Pinpoint the cell where the given text exists, returning its (x, y) midpoint coordinate. 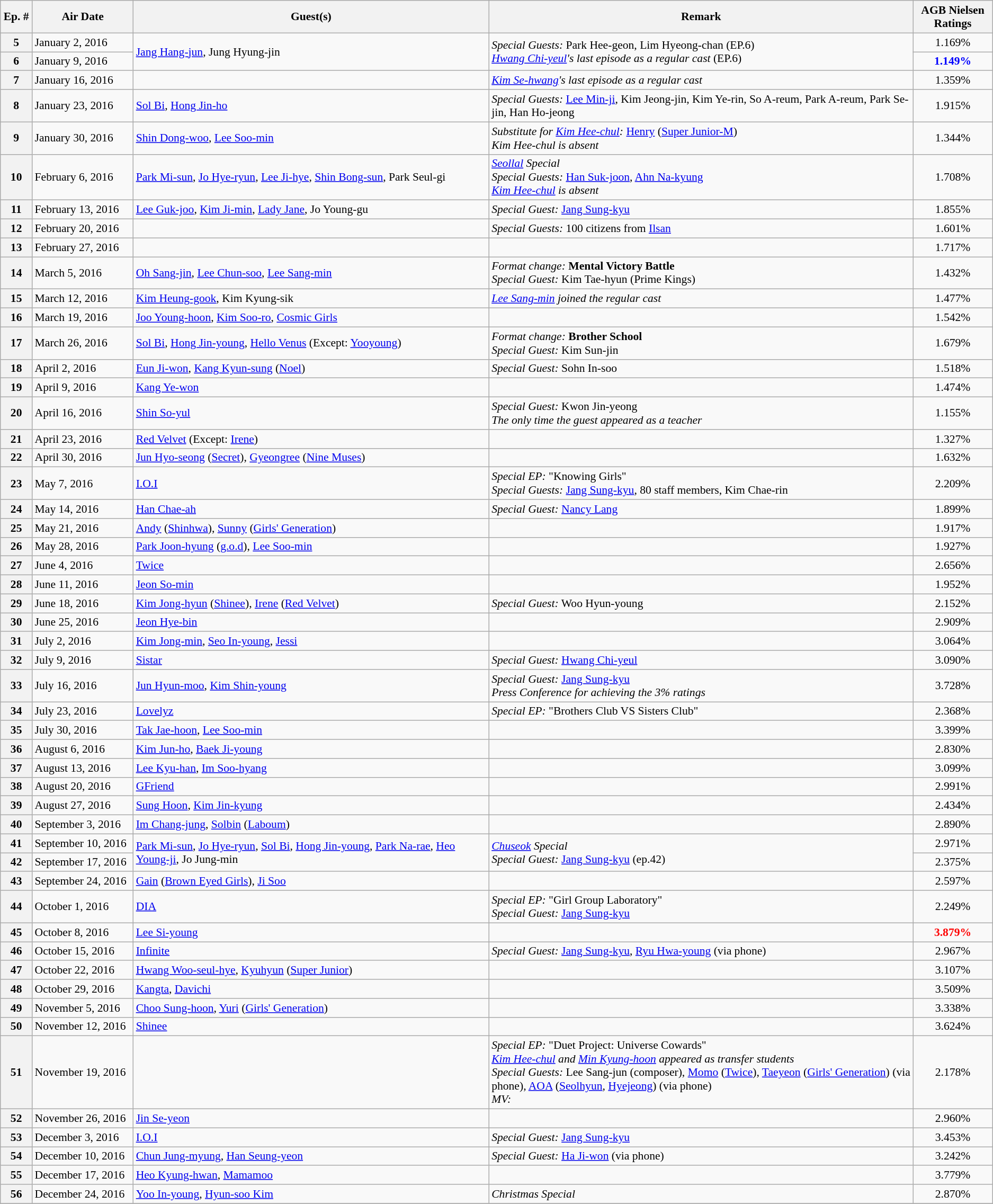
2.656% (952, 566)
3.099% (952, 768)
June 18, 2016 (83, 603)
3.509% (952, 989)
Special Guests: Park Hee-geon, Lim Hyeong-chan (EP.6)Hwang Chi-yeul's last episode as a regular cast (EP.6) (701, 52)
Hwang Woo-seul-hye, Kyuhyun (Super Junior) (311, 970)
DIA (311, 907)
September 10, 2016 (83, 843)
December 10, 2016 (83, 1156)
July 30, 2016 (83, 730)
Shin So-yul (311, 413)
2.890% (952, 825)
July 9, 2016 (83, 660)
51 (16, 1073)
Format change: Brother SchoolSpecial Guest: Kim Sun-jin (701, 343)
31 (16, 641)
Chun Jung-myung, Han Seung-yeon (311, 1156)
2.368% (952, 711)
3.107% (952, 970)
3.090% (952, 660)
7 (16, 81)
1.327% (952, 439)
2.830% (952, 749)
Special Guests: 100 citizens from Ilsan (701, 229)
Sol Bi, Hong Jin-ho (311, 106)
Park Mi-sun, Jo Hye-ryun, Lee Ji-hye, Shin Bong-sun, Park Seul-gi (311, 177)
September 17, 2016 (83, 862)
55 (16, 1175)
3.453% (952, 1137)
Special EP: "Knowing Girls"Special Guests: Jang Sung-kyu, 80 staff members, Kim Chae-rin (701, 483)
Eun Ji-won, Kang Kyun-sung (Noel) (311, 369)
February 6, 2016 (83, 177)
November 19, 2016 (83, 1073)
Jun Hyo-seong (Secret), Gyeongree (Nine Muses) (311, 458)
August 6, 2016 (83, 749)
September 24, 2016 (83, 881)
October 29, 2016 (83, 989)
Kim Se-hwang's last episode as a regular cast (701, 81)
1.708% (952, 177)
38 (16, 787)
17 (16, 343)
1.917% (952, 528)
Andy (Shinhwa), Sunny (Girls' Generation) (311, 528)
26 (16, 547)
1.679% (952, 343)
19 (16, 388)
1.155% (952, 413)
Jeon Hye-bin (311, 622)
53 (16, 1137)
March 19, 2016 (83, 318)
June 11, 2016 (83, 585)
36 (16, 749)
October 15, 2016 (83, 951)
47 (16, 970)
3.338% (952, 1008)
32 (16, 660)
Park Joon-hyung (g.o.d), Lee Soo-min (311, 547)
2.960% (952, 1119)
November 26, 2016 (83, 1119)
Remark (701, 17)
34 (16, 711)
Jin Se-yeon (311, 1119)
2.434% (952, 806)
3.242% (952, 1156)
Shinee (311, 1027)
Special Guest: Jang Sung-kyu, Ryu Hwa-young (via phone) (701, 951)
1.952% (952, 585)
Kangta, Davichi (311, 989)
Kim Heung-gook, Kim Kyung-sik (311, 299)
27 (16, 566)
15 (16, 299)
February 27, 2016 (83, 247)
24 (16, 509)
42 (16, 862)
1.359% (952, 81)
35 (16, 730)
Special EP: "Brothers Club VS Sisters Club" (701, 711)
9 (16, 138)
1.344% (952, 138)
2.209% (952, 483)
Infinite (311, 951)
January 23, 2016 (83, 106)
Lovelyz (311, 711)
January 2, 2016 (83, 42)
3.399% (952, 730)
Format change: Mental Victory BattleSpecial Guest: Kim Tae-hyun (Prime Kings) (701, 273)
June 25, 2016 (83, 622)
April 9, 2016 (83, 388)
3.779% (952, 1175)
Special Guest: Woo Hyun-young (701, 603)
August 20, 2016 (83, 787)
Guest(s) (311, 17)
1.717% (952, 247)
1.474% (952, 388)
August 27, 2016 (83, 806)
Lee Guk-joo, Kim Ji-min, Lady Jane, Jo Young-gu (311, 210)
July 16, 2016 (83, 685)
40 (16, 825)
20 (16, 413)
July 23, 2016 (83, 711)
2.971% (952, 843)
GFriend (311, 787)
Sung Hoon, Kim Jin-kyung (311, 806)
43 (16, 881)
October 1, 2016 (83, 907)
Special Guest: Sohn In-soo (701, 369)
54 (16, 1156)
30 (16, 622)
3.879% (952, 932)
Special EP: "Girl Group Laboratory"Special Guest: Jang Sung-kyu (701, 907)
25 (16, 528)
November 12, 2016 (83, 1027)
2.870% (952, 1194)
2.991% (952, 787)
2.967% (952, 951)
3.064% (952, 641)
12 (16, 229)
April 30, 2016 (83, 458)
Lee Si-young (311, 932)
Special Guests: Lee Min-ji, Kim Jeong-jin, Kim Ye-rin, So A-reum, Park A-reum, Park Se-jin, Han Ho-jeong (701, 106)
Kim Jun-ho, Baek Ji-young (311, 749)
January 16, 2016 (83, 81)
33 (16, 685)
May 14, 2016 (83, 509)
1.632% (952, 458)
Substitute for Kim Hee-chul: Henry (Super Junior-M)Kim Hee-chul is absent (701, 138)
January 9, 2016 (83, 61)
44 (16, 907)
February 13, 2016 (83, 210)
23 (16, 483)
March 12, 2016 (83, 299)
Sistar (311, 660)
2.597% (952, 881)
8 (16, 106)
28 (16, 585)
May 28, 2016 (83, 547)
Yoo In-young, Hyun-soo Kim (311, 1194)
3.728% (952, 685)
29 (16, 603)
Special Guest: Ha Ji-won (via phone) (701, 1156)
48 (16, 989)
1.518% (952, 369)
Red Velvet (Except: Irene) (311, 439)
Chuseok SpecialSpecial Guest: Jang Sung-kyu (ep.42) (701, 853)
Heo Kyung-hwan, Mamamoo (311, 1175)
52 (16, 1119)
May 7, 2016 (83, 483)
November 5, 2016 (83, 1008)
April 2, 2016 (83, 369)
Special Guest: Nancy Lang (701, 509)
July 2, 2016 (83, 641)
22 (16, 458)
April 23, 2016 (83, 439)
1.169% (952, 42)
13 (16, 247)
6 (16, 61)
1.149% (952, 61)
Lee Sang-min joined the regular cast (701, 299)
3.624% (952, 1027)
Kim Jong-min, Seo In-young, Jessi (311, 641)
Im Chang-jung, Solbin (Laboum) (311, 825)
Han Chae-ah (311, 509)
October 8, 2016 (83, 932)
39 (16, 806)
1.477% (952, 299)
41 (16, 843)
16 (16, 318)
February 20, 2016 (83, 229)
2.178% (952, 1073)
14 (16, 273)
April 16, 2016 (83, 413)
Ep. # (16, 17)
1.855% (952, 210)
1.601% (952, 229)
1.927% (952, 547)
Special Guest: Jang Sung-kyuPress Conference for achieving the 3% ratings (701, 685)
Gain (Brown Eyed Girls), Ji Soo (311, 881)
2.375% (952, 862)
Christmas Special (701, 1194)
Shin Dong-woo, Lee Soo-min (311, 138)
21 (16, 439)
AGB Nielsen Ratings (952, 17)
December 17, 2016 (83, 1175)
Joo Young-hoon, Kim Soo-ro, Cosmic Girls (311, 318)
January 30, 2016 (83, 138)
Air Date (83, 17)
Twice (311, 566)
18 (16, 369)
Jun Hyun-moo, Kim Shin-young (311, 685)
December 24, 2016 (83, 1194)
Tak Jae-hoon, Lee Soo-min (311, 730)
1.432% (952, 273)
45 (16, 932)
June 4, 2016 (83, 566)
37 (16, 768)
October 22, 2016 (83, 970)
Special Guest: Hwang Chi-yeul (701, 660)
March 5, 2016 (83, 273)
Oh Sang-jin, Lee Chun-soo, Lee Sang-min (311, 273)
May 21, 2016 (83, 528)
2.249% (952, 907)
10 (16, 177)
2.152% (952, 603)
Lee Kyu-han, Im Soo-hyang (311, 768)
1.915% (952, 106)
August 13, 2016 (83, 768)
March 26, 2016 (83, 343)
50 (16, 1027)
Sol Bi, Hong Jin-young, Hello Venus (Except: Yooyoung) (311, 343)
Jeon So-min (311, 585)
December 3, 2016 (83, 1137)
5 (16, 42)
Park Mi-sun, Jo Hye-ryun, Sol Bi, Hong Jin-young, Park Na-rae, Heo Young-ji, Jo Jung-min (311, 853)
Seollal SpecialSpecial Guests: Han Suk-joon, Ahn Na-kyungKim Hee-chul is absent (701, 177)
2.909% (952, 622)
56 (16, 1194)
September 3, 2016 (83, 825)
1.542% (952, 318)
Jang Hang-jun, Jung Hyung-jin (311, 52)
Choo Sung-hoon, Yuri (Girls' Generation) (311, 1008)
49 (16, 1008)
11 (16, 210)
46 (16, 951)
Kim Jong-hyun (Shinee), Irene (Red Velvet) (311, 603)
1.899% (952, 509)
Kang Ye-won (311, 388)
Special Guest: Kwon Jin-yeongThe only time the guest appeared as a teacher (701, 413)
